From the cell containing the given text, extract its center point as (X, Y) coordinate. 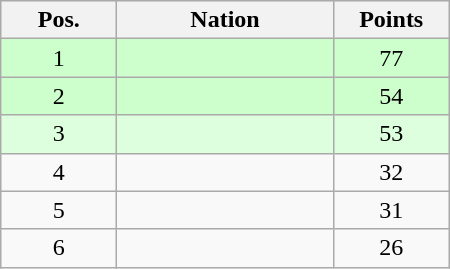
5 (59, 210)
77 (391, 58)
2 (59, 96)
31 (391, 210)
1 (59, 58)
26 (391, 248)
Pos. (59, 20)
Nation (225, 20)
3 (59, 134)
32 (391, 172)
53 (391, 134)
6 (59, 248)
Points (391, 20)
54 (391, 96)
4 (59, 172)
